Scan for the cell matching the given text and deliver its [X, Y] coordinate at center. 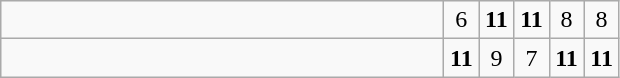
7 [532, 58]
9 [496, 58]
6 [462, 20]
